Capture the cell that displays the provided text and extract its [X, Y] central coordinate. 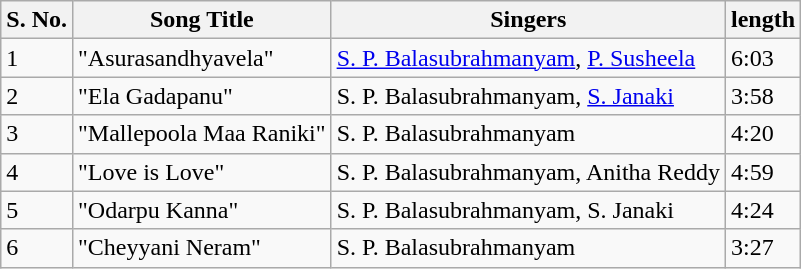
4:20 [762, 134]
"Love is Love" [202, 172]
S. P. Balasubrahmanyam, P. Susheela [528, 58]
"Asurasandhyavela" [202, 58]
4:59 [762, 172]
"Mallepoola Maa Raniki" [202, 134]
"Ela Gadapanu" [202, 96]
5 [37, 210]
S. No. [37, 20]
Song Title [202, 20]
3:27 [762, 248]
1 [37, 58]
3:58 [762, 96]
"Cheyyani Neram" [202, 248]
Singers [528, 20]
4 [37, 172]
"Odarpu Kanna" [202, 210]
2 [37, 96]
6:03 [762, 58]
3 [37, 134]
length [762, 20]
S. P. Balasubrahmanyam, Anitha Reddy [528, 172]
6 [37, 248]
4:24 [762, 210]
